From the cell containing the given text, extract its center point as (X, Y) coordinate. 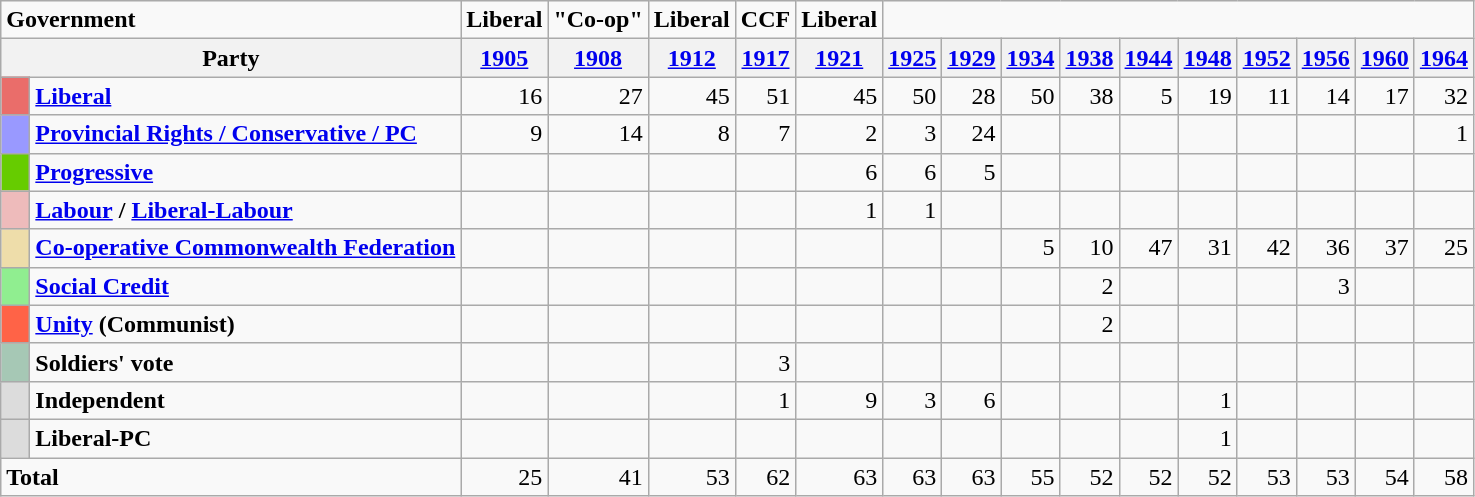
Total (231, 477)
1921 (840, 58)
58 (1444, 477)
Soldiers' vote (246, 362)
11 (1266, 96)
37 (1384, 248)
1964 (1444, 58)
1917 (765, 58)
7 (765, 134)
54 (1384, 477)
1956 (1326, 58)
62 (765, 477)
Unity (Communist) (246, 324)
Progressive (246, 172)
1952 (1266, 58)
28 (972, 96)
Independent (246, 400)
Provincial Rights / Conservative / PC (246, 134)
1938 (1090, 58)
55 (1030, 477)
Co-operative Commonwealth Federation (246, 248)
1929 (972, 58)
1948 (1208, 58)
1908 (598, 58)
32 (1444, 96)
41 (598, 477)
17 (1384, 96)
42 (1266, 248)
24 (972, 134)
1905 (504, 58)
Labour / Liberal-Labour (246, 210)
10 (1090, 248)
Party (231, 58)
1912 (692, 58)
1934 (1030, 58)
27 (598, 96)
36 (1326, 248)
Liberal-PC (246, 438)
51 (765, 96)
19 (1208, 96)
CCF (765, 20)
Social Credit (246, 286)
1944 (1148, 58)
"Co-op" (598, 20)
16 (504, 96)
47 (1148, 248)
1925 (912, 58)
Government (231, 20)
31 (1208, 248)
8 (692, 134)
1960 (1384, 58)
38 (1090, 96)
